Output the (X, Y) coordinate of the center of the cell containing the given text.  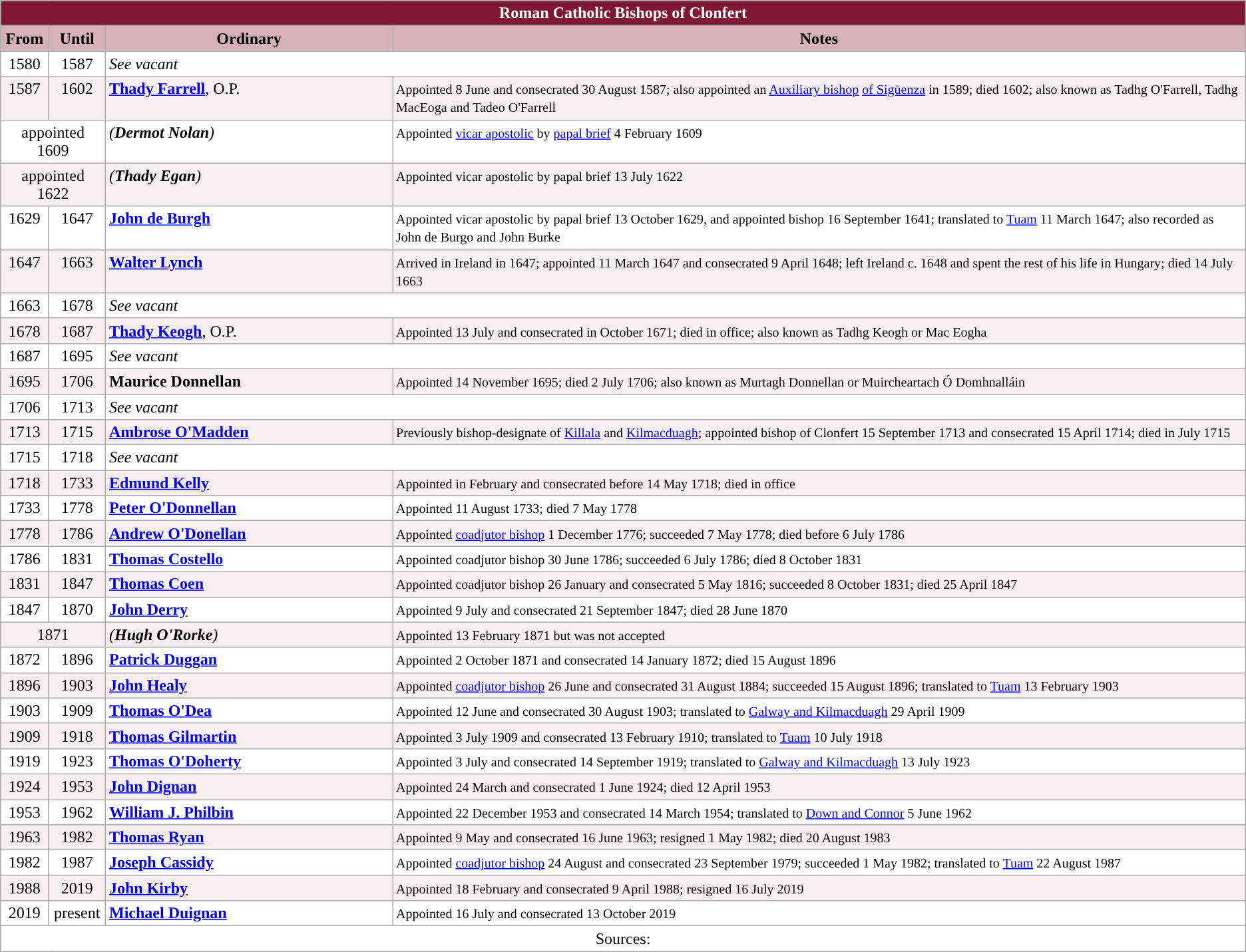
1924 (25, 786)
Appointed 13 July and consecrated in October 1671; died in office; also known as Tadhg Keogh or Mac Eogha (819, 331)
1987 (77, 863)
Notes (819, 39)
present (77, 913)
Appointed 12 June and consecrated 30 August 1903; translated to Galway and Kilmacduagh 29 April 1909 (819, 711)
(Hugh O'Rorke) (249, 635)
(Thady Egan) (249, 185)
Appointed vicar apostolic by papal brief 4 February 1609 (819, 141)
Appointed 18 February and consecrated 9 April 1988; resigned 16 July 2019 (819, 888)
Patrick Duggan (249, 660)
Andrew O'Donellan (249, 534)
1580 (25, 64)
1629 (25, 228)
1872 (25, 660)
Thomas Ryan (249, 838)
Thomas Coen (249, 584)
1602 (77, 98)
Ordinary (249, 39)
Ambrose O'Madden (249, 432)
Appointed 13 February 1871 but was not accepted (819, 635)
From (25, 39)
1963 (25, 838)
Appointed 2 October 1871 and consecrated 14 January 1872; died 15 August 1896 (819, 660)
Appointed coadjutor bishop 26 January and consecrated 5 May 1816; succeeded 8 October 1831; died 25 April 1847 (819, 584)
appointed 1609 (53, 141)
(Dermot Nolan) (249, 141)
1923 (77, 761)
Thady Keogh, O.P. (249, 331)
appointed 1622 (53, 185)
Appointed vicar apostolic by papal brief 13 July 1622 (819, 185)
Thady Farrell, O.P. (249, 98)
Until (77, 39)
Appointed in February and consecrated before 14 May 1718; died in office (819, 483)
Appointed coadjutor bishop 24 August and consecrated 23 September 1979; succeeded 1 May 1982; translated to Tuam 22 August 1987 (819, 863)
Appointed coadjutor bishop 26 June and consecrated 31 August 1884; succeeded 15 August 1896; translated to Tuam 13 February 1903 (819, 685)
Michael Duignan (249, 913)
Appointed 9 May and consecrated 16 June 1963; resigned 1 May 1982; died 20 August 1983 (819, 838)
Sources: (623, 939)
Walter Lynch (249, 271)
1870 (77, 609)
Appointed 3 July 1909 and consecrated 13 February 1910; translated to Tuam 10 July 1918 (819, 736)
1988 (25, 888)
Thomas O'Dea (249, 711)
Thomas Costello (249, 559)
John Healy (249, 685)
Thomas Gilmartin (249, 736)
John de Burgh (249, 228)
Appointed 24 March and consecrated 1 June 1924; died 12 April 1953 (819, 786)
John Dignan (249, 786)
Appointed coadjutor bishop 1 December 1776; succeeded 7 May 1778; died before 6 July 1786 (819, 534)
1918 (77, 736)
William J. Philbin (249, 812)
Appointed 16 July and consecrated 13 October 2019 (819, 913)
Thomas O'Doherty (249, 761)
Appointed 22 December 1953 and consecrated 14 March 1954; translated to Down and Connor 5 June 1962 (819, 812)
Appointed 3 July and consecrated 14 September 1919; translated to Galway and Kilmacduagh 13 July 1923 (819, 761)
Appointed 14 November 1695; died 2 July 1706; also known as Murtagh Donnellan or Muircheartach Ó Domhnalláin (819, 381)
Edmund Kelly (249, 483)
Appointed 9 July and consecrated 21 September 1847; died 28 June 1870 (819, 609)
Joseph Cassidy (249, 863)
Appointed coadjutor bishop 30 June 1786; succeeded 6 July 1786; died 8 October 1831 (819, 559)
Roman Catholic Bishops of Clonfert (623, 13)
1919 (25, 761)
John Kirby (249, 888)
Peter O'Donnellan (249, 508)
John Derry (249, 609)
Appointed 11 August 1733; died 7 May 1778 (819, 508)
Maurice Donnellan (249, 381)
1871 (53, 635)
1962 (77, 812)
